Provide the (x, y) coordinate of the cell's center where the given text is located.  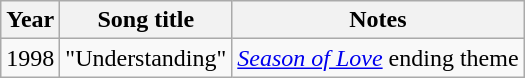
Year (30, 20)
Notes (378, 20)
"Understanding" (146, 58)
1998 (30, 58)
Song title (146, 20)
Season of Love ending theme (378, 58)
